Return the [X, Y] coordinate for the center point of the cell that contains the specified text.  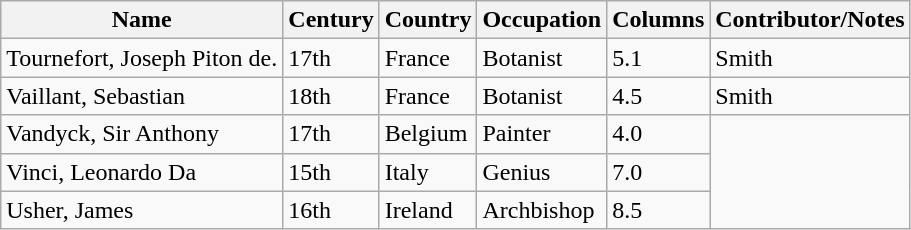
16th [331, 210]
4.0 [658, 134]
Archbishop [542, 210]
8.5 [658, 210]
Usher, James [142, 210]
7.0 [658, 172]
Italy [428, 172]
Columns [658, 20]
Vaillant, Sebastian [142, 96]
Contributor/Notes [810, 20]
4.5 [658, 96]
Name [142, 20]
Tournefort, Joseph Piton de. [142, 58]
18th [331, 96]
Belgium [428, 134]
15th [331, 172]
Vinci, Leonardo Da [142, 172]
Century [331, 20]
Country [428, 20]
Painter [542, 134]
5.1 [658, 58]
Ireland [428, 210]
Genius [542, 172]
Vandyck, Sir Anthony [142, 134]
Occupation [542, 20]
